For the text-containing cell, return its midpoint in (x, y) coordinate format. 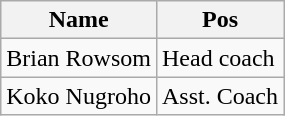
Brian Rowsom (79, 58)
Koko Nugroho (79, 96)
Asst. Coach (220, 96)
Pos (220, 20)
Name (79, 20)
Head coach (220, 58)
